Find where the given text appears and provide that cell's center as (x, y) coordinate. 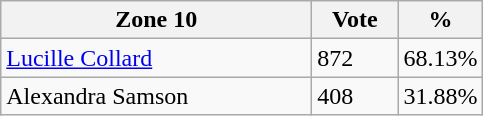
872 (355, 58)
Lucille Collard (156, 58)
408 (355, 96)
Vote (355, 20)
% (440, 20)
31.88% (440, 96)
68.13% (440, 58)
Zone 10 (156, 20)
Alexandra Samson (156, 96)
